Output the (x, y) coordinate of the center of the cell containing the given text.  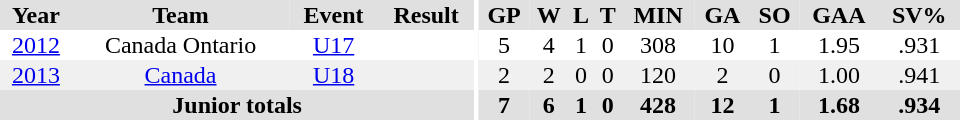
T (608, 15)
U18 (334, 75)
5 (504, 45)
2013 (36, 75)
308 (658, 45)
Junior totals (237, 105)
GP (504, 15)
6 (549, 105)
Result (426, 15)
4 (549, 45)
U17 (334, 45)
7 (504, 105)
SO (774, 15)
1.68 (838, 105)
MIN (658, 15)
1.95 (838, 45)
120 (658, 75)
L (582, 15)
2012 (36, 45)
10 (722, 45)
Canada Ontario (180, 45)
Team (180, 15)
12 (722, 105)
W (549, 15)
.931 (920, 45)
428 (658, 105)
GA (722, 15)
SV% (920, 15)
Canada (180, 75)
.941 (920, 75)
1.00 (838, 75)
Year (36, 15)
.934 (920, 105)
GAA (838, 15)
Event (334, 15)
